Pinpoint the cell where the given text exists, returning its [x, y] midpoint coordinate. 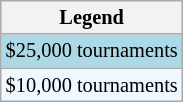
$25,000 tournaments [92, 51]
Legend [92, 17]
$10,000 tournaments [92, 85]
